Find where the given text appears and provide that cell's center as (X, Y) coordinate. 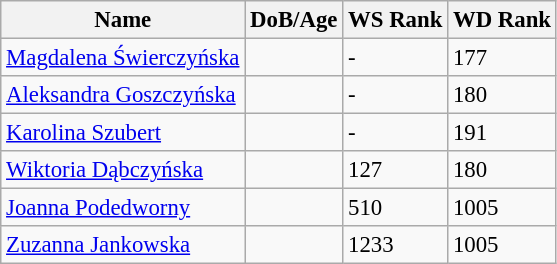
1233 (396, 245)
Magdalena Świerczyńska (123, 58)
177 (502, 58)
510 (396, 208)
Karolina Szubert (123, 133)
WS Rank (396, 20)
WD Rank (502, 20)
Joanna Podedworny (123, 208)
127 (396, 170)
DoB/Age (294, 20)
Aleksandra Goszczyńska (123, 95)
Wiktoria Dąbczyńska (123, 170)
Zuzanna Jankowska (123, 245)
Name (123, 20)
191 (502, 133)
